Provide the (x, y) coordinate of the cell's center where the given text is located.  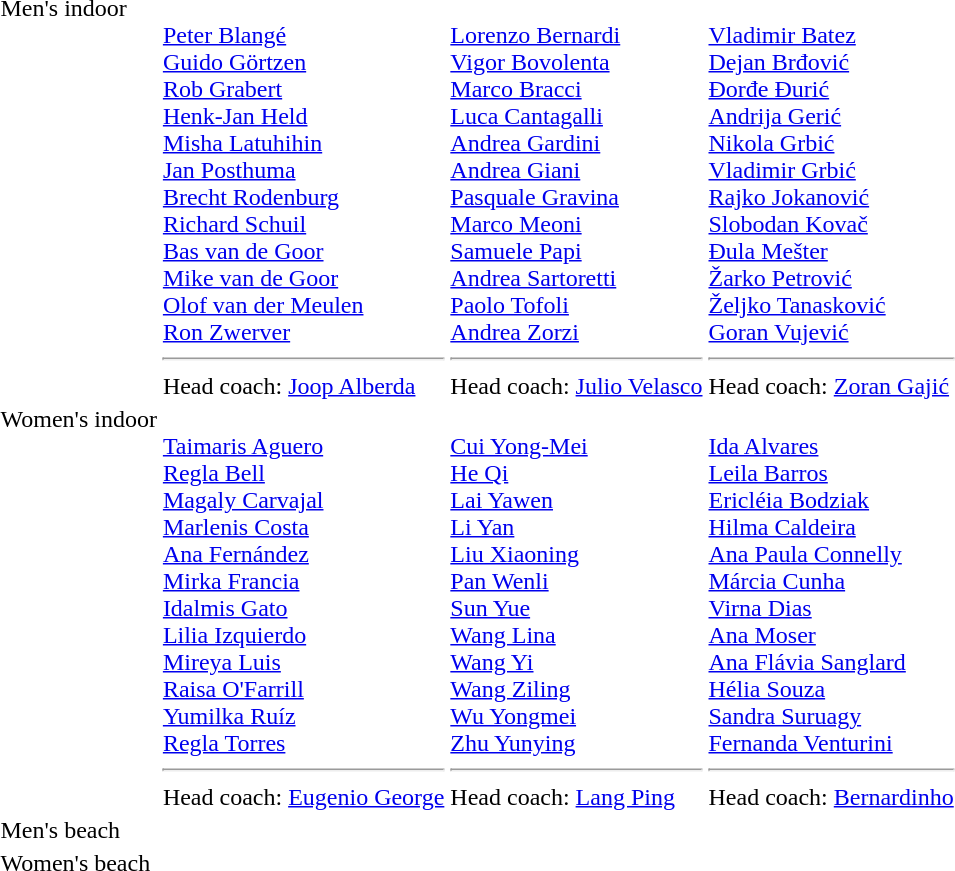
Cui Yong-MeiHe QiLai YawenLi YanLiu XiaoningPan WenliSun YueWang LinaWang YiWang ZilingWu YongmeiZhu YunyingHead coach: Lang Ping (576, 608)
